Identify which cell holds the provided text, then report its (X, Y) central coordinate. 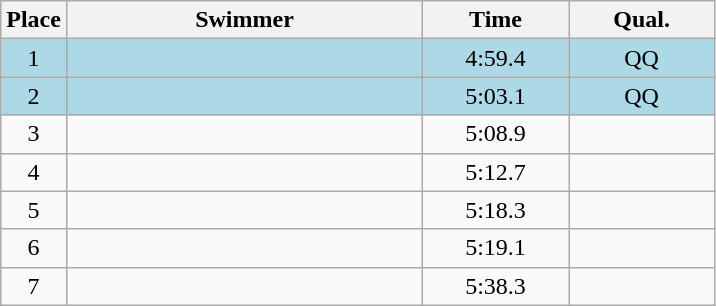
5:12.7 (496, 172)
Qual. (642, 20)
5:19.1 (496, 248)
3 (34, 134)
4:59.4 (496, 58)
Time (496, 20)
4 (34, 172)
5 (34, 210)
Place (34, 20)
Swimmer (244, 20)
5:18.3 (496, 210)
7 (34, 286)
5:03.1 (496, 96)
2 (34, 96)
6 (34, 248)
5:38.3 (496, 286)
1 (34, 58)
5:08.9 (496, 134)
